Scan for the cell matching the given text and deliver its (X, Y) coordinate at center. 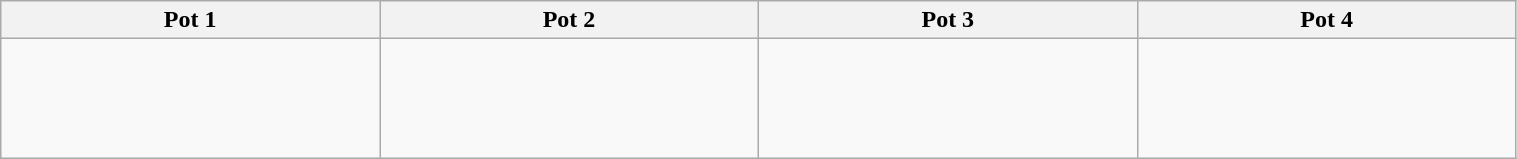
Pot 2 (570, 20)
Pot 4 (1326, 20)
Pot 3 (948, 20)
Pot 1 (190, 20)
